Capture the cell that displays the provided text and extract its [x, y] central coordinate. 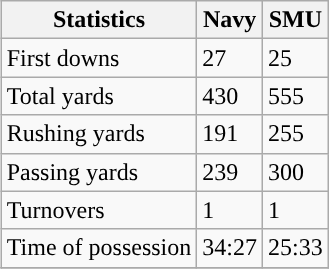
430 [230, 96]
555 [296, 96]
Statistics [99, 20]
First downs [99, 58]
27 [230, 58]
34:27 [230, 248]
255 [296, 134]
191 [230, 134]
Navy [230, 20]
Total yards [99, 96]
239 [230, 172]
25 [296, 58]
Passing yards [99, 172]
300 [296, 172]
Turnovers [99, 210]
SMU [296, 20]
25:33 [296, 248]
Rushing yards [99, 134]
Time of possession [99, 248]
